Determine the [X, Y] coordinate at the center of the cell enclosing the given text.  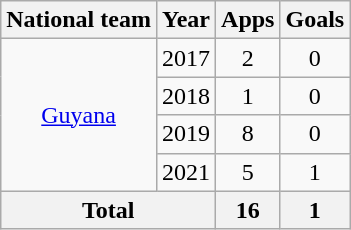
2019 [186, 134]
2 [248, 58]
8 [248, 134]
Apps [248, 20]
Year [186, 20]
Guyana [79, 115]
2021 [186, 172]
Goals [315, 20]
16 [248, 210]
2018 [186, 96]
5 [248, 172]
Total [108, 210]
National team [79, 20]
2017 [186, 58]
